Pinpoint the cell where the given text exists, returning its (x, y) midpoint coordinate. 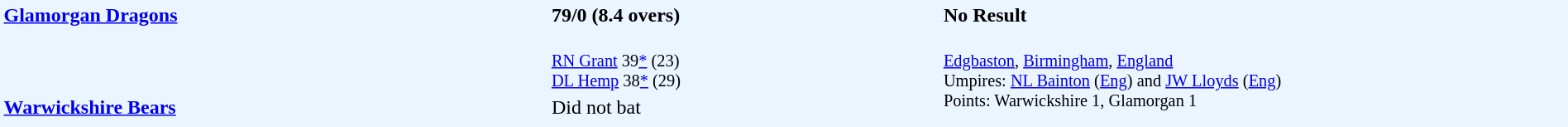
Edgbaston, Birmingham, England Umpires: NL Bainton (Eng) and JW Lloyds (Eng) Points: Warwickshire 1, Glamorgan 1 (1254, 77)
RN Grant 39* (23) DL Hemp 38* (29) (744, 61)
Warwickshire Bears (275, 110)
No Result (1254, 15)
Glamorgan Dragons (275, 47)
Did not bat (744, 107)
79/0 (8.4 overs) (744, 15)
